Pinpoint the cell where the given text exists, returning its [x, y] midpoint coordinate. 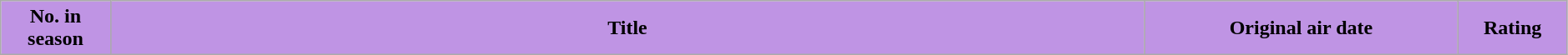
Title [627, 28]
Original air date [1302, 28]
Rating [1512, 28]
No. inseason [55, 28]
